Determine the (x, y) coordinate at the center of the cell enclosing the given text.  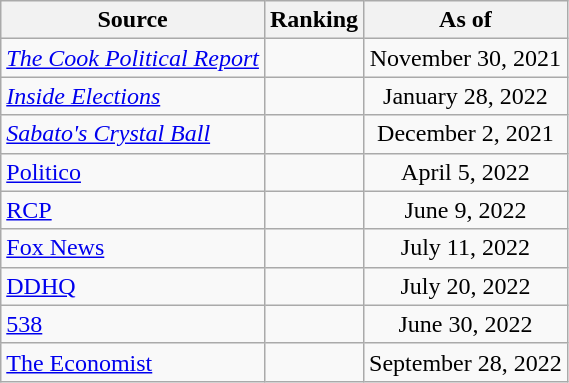
Inside Elections (133, 96)
July 20, 2022 (466, 286)
The Cook Political Report (133, 58)
DDHQ (133, 286)
Fox News (133, 248)
June 30, 2022 (466, 324)
January 28, 2022 (466, 96)
Source (133, 20)
As of (466, 20)
November 30, 2021 (466, 58)
July 11, 2022 (466, 248)
Politico (133, 172)
September 28, 2022 (466, 362)
Sabato's Crystal Ball (133, 134)
April 5, 2022 (466, 172)
June 9, 2022 (466, 210)
Ranking (314, 20)
538 (133, 324)
RCP (133, 210)
The Economist (133, 362)
December 2, 2021 (466, 134)
